Pinpoint the cell where the given text exists, returning its [x, y] midpoint coordinate. 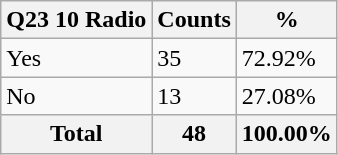
35 [194, 58]
Counts [194, 20]
No [76, 96]
Yes [76, 58]
13 [194, 96]
100.00% [286, 134]
Total [76, 134]
72.92% [286, 58]
% [286, 20]
27.08% [286, 96]
Q23 10 Radio [76, 20]
48 [194, 134]
